Output the (X, Y) coordinate of the center of the cell containing the given text.  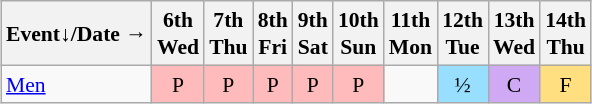
14thThu (566, 33)
8thFri (273, 33)
9thSat (313, 33)
13thWed (514, 33)
Men (76, 84)
Event↓/Date → (76, 33)
12thTue (462, 33)
½ (462, 84)
7thThu (228, 33)
F (566, 84)
10thSun (358, 33)
6thWed (178, 33)
11thMon (410, 33)
C (514, 84)
